Detect which cell encompasses the target text, then output its [x, y] center coordinate. 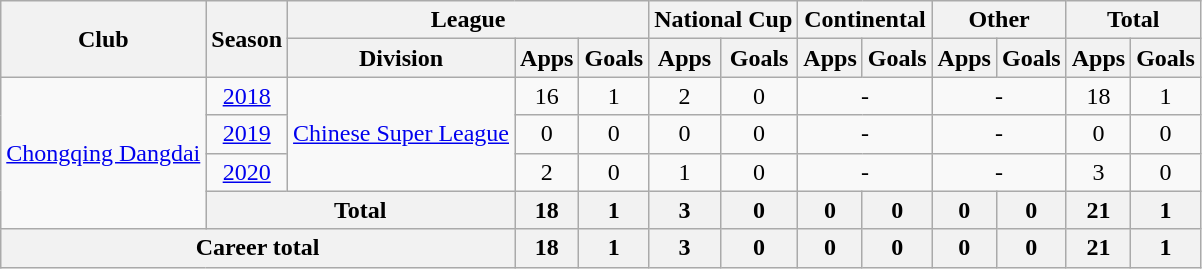
2019 [247, 134]
16 [547, 96]
National Cup [724, 20]
Career total [258, 248]
2020 [247, 172]
Club [104, 39]
League [468, 20]
Chongqing Dangdai [104, 153]
Season [247, 39]
Division [402, 58]
Continental [865, 20]
Other [999, 20]
2018 [247, 96]
Chinese Super League [402, 134]
